Extract the [X, Y] coordinate from the center of the cell holding the provided text.  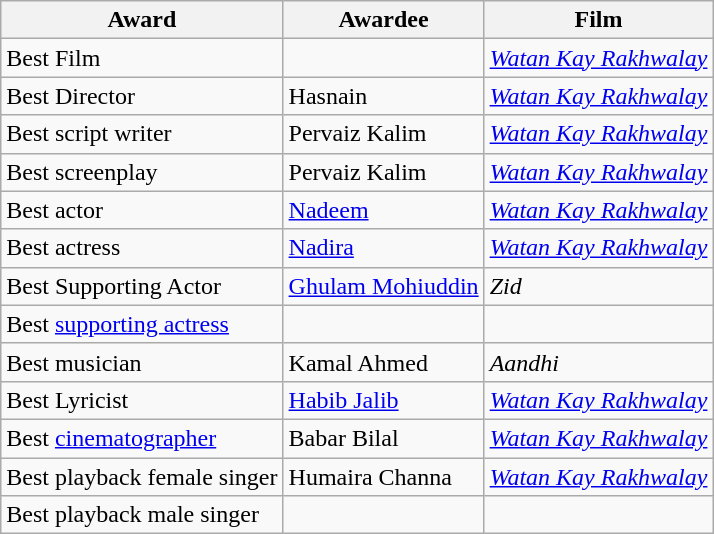
Kamal Ahmed [384, 362]
Best actress [142, 248]
Best Director [142, 96]
Best Film [142, 58]
Zid [598, 286]
Habib Jalib [384, 400]
Aandhi [598, 362]
Best musician [142, 362]
Film [598, 20]
Nadira [384, 248]
Best Lyricist [142, 400]
Best script writer [142, 134]
Best Supporting Actor [142, 286]
Nadeem [384, 210]
Best actor [142, 210]
Hasnain [384, 96]
Best supporting actress [142, 324]
Award [142, 20]
Best playback female singer [142, 477]
Best playback male singer [142, 515]
Ghulam Mohiuddin [384, 286]
Humaira Channa [384, 477]
Best screenplay [142, 172]
Best cinematographer [142, 438]
Babar Bilal [384, 438]
Awardee [384, 20]
